Return the (X, Y) coordinate for the center point of the cell that contains the specified text.  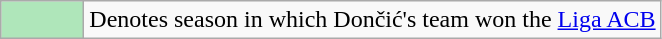
Denotes season in which Dončić's team won the Liga ACB (372, 20)
